Return [X, Y] of the center of cell containing provided text 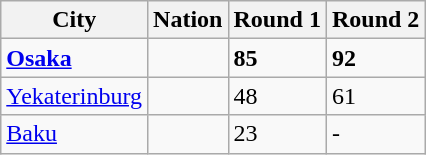
23 [277, 134]
92 [375, 58]
Yekaterinburg [74, 96]
City [74, 20]
61 [375, 96]
85 [277, 58]
Round 1 [277, 20]
48 [277, 96]
Osaka [74, 58]
Nation [188, 20]
- [375, 134]
Baku [74, 134]
Round 2 [375, 20]
